For the text-containing cell, return its midpoint in [x, y] coordinate format. 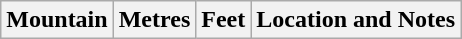
Location and Notes [356, 20]
Feet [224, 20]
Mountain [57, 20]
Metres [154, 20]
